Identify which cell holds the provided text, then report its (X, Y) central coordinate. 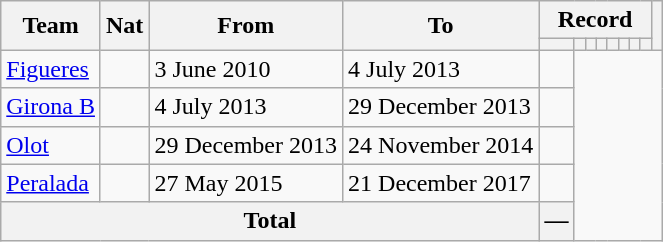
21 December 2017 (441, 183)
3 June 2010 (246, 69)
Team (51, 26)
Nat (124, 26)
Total (270, 221)
From (246, 26)
Girona B (51, 107)
27 May 2015 (246, 183)
Peralada (51, 183)
Record (595, 20)
To (441, 26)
— (556, 221)
Figueres (51, 69)
Olot (51, 145)
24 November 2014 (441, 145)
